Provide the [x, y] coordinate of the cell's center where the given text is located.  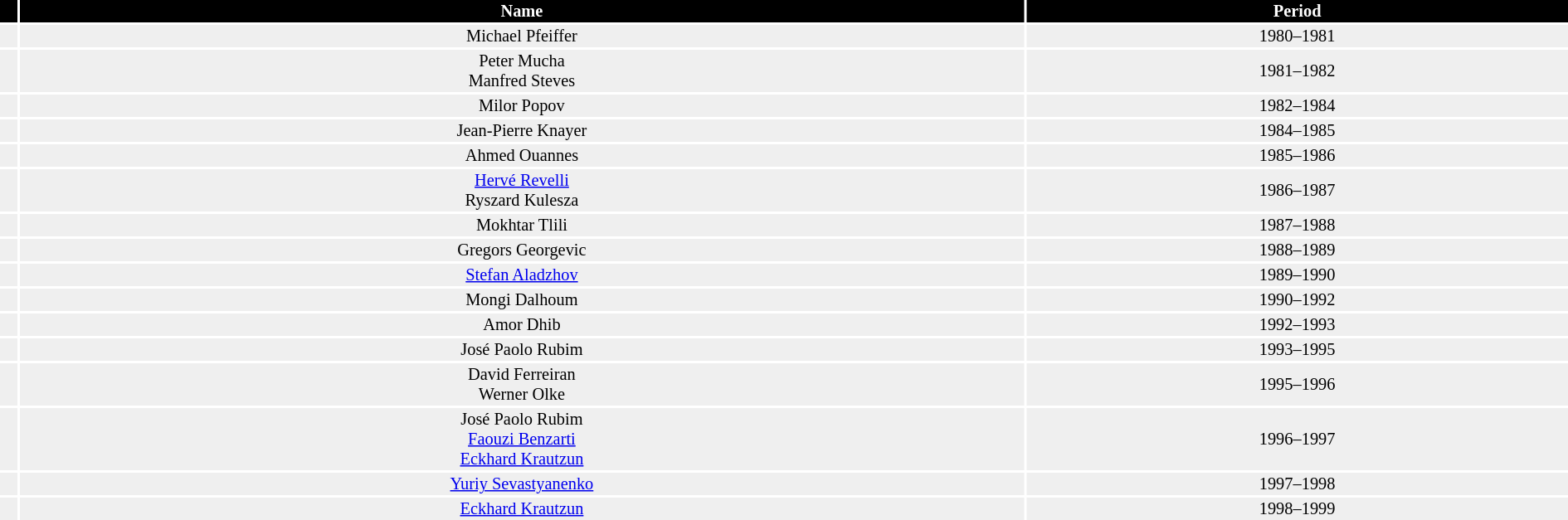
1984–1985 [1298, 131]
1987–1988 [1298, 226]
1995–1996 [1298, 385]
1989–1990 [1298, 275]
Peter MuchaManfred Steves [523, 71]
1997–1998 [1298, 484]
1990–1992 [1298, 300]
1998–1999 [1298, 509]
1980–1981 [1298, 36]
Name [523, 12]
Ahmed Ouannes [523, 156]
Yuriy Sevastyanenko [523, 484]
Mokhtar Tlili [523, 226]
David FerreiranWerner Olke [523, 385]
1982–1984 [1298, 106]
Michael Pfeiffer [523, 36]
Period [1298, 12]
Gregors Georgevic [523, 250]
1988–1989 [1298, 250]
1981–1982 [1298, 71]
José Paolo Rubim [523, 350]
Stefan Aladzhov [523, 275]
Milor Popov [523, 106]
1985–1986 [1298, 156]
1992–1993 [1298, 325]
José Paolo RubimFaouzi BenzartiEckhard Krautzun [523, 440]
1996–1997 [1298, 440]
1986–1987 [1298, 191]
Mongi Dalhoum [523, 300]
1993–1995 [1298, 350]
Hervé RevelliRyszard Kulesza [523, 191]
Eckhard Krautzun [523, 509]
Jean-Pierre Knayer [523, 131]
Amor Dhib [523, 325]
